Find where the given text appears and provide that cell's center as (X, Y) coordinate. 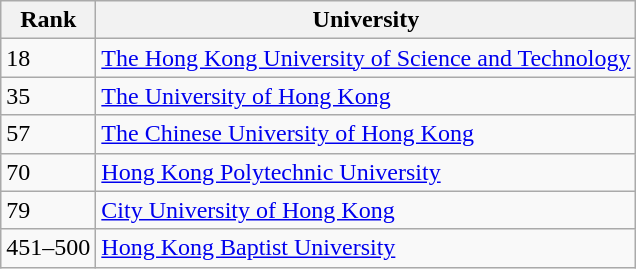
35 (48, 96)
City University of Hong Kong (366, 210)
57 (48, 134)
18 (48, 58)
The University of Hong Kong (366, 96)
Rank (48, 20)
451–500 (48, 248)
70 (48, 172)
The Chinese University of Hong Kong (366, 134)
University (366, 20)
79 (48, 210)
The Hong Kong University of Science and Technology (366, 58)
Hong Kong Baptist University (366, 248)
Hong Kong Polytechnic University (366, 172)
